Detect which cell encompasses the target text, then output its [X, Y] center coordinate. 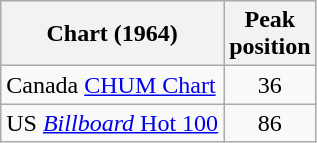
US Billboard Hot 100 [112, 123]
Peakposition [270, 34]
Canada CHUM Chart [112, 85]
Chart (1964) [112, 34]
36 [270, 85]
86 [270, 123]
